Determine the [X, Y] coordinate at the center of the cell enclosing the given text.  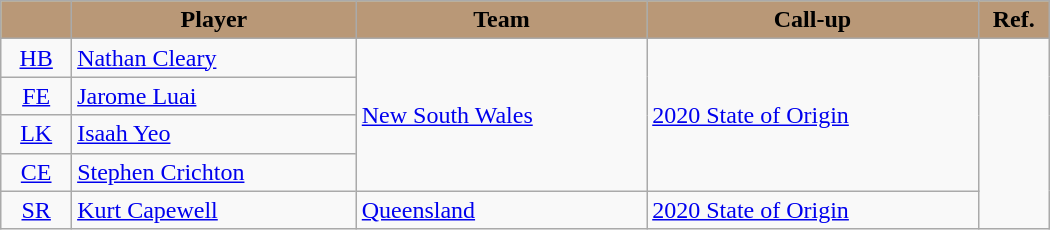
CE [36, 172]
Call-up [813, 20]
Kurt Capewell [214, 210]
Stephen Crichton [214, 172]
Player [214, 20]
Team [501, 20]
LK [36, 134]
HB [36, 58]
Nathan Cleary [214, 58]
FE [36, 96]
Queensland [501, 210]
SR [36, 210]
Ref. [1014, 20]
Jarome Luai [214, 96]
Isaah Yeo [214, 134]
New South Wales [501, 115]
